Capture the cell that displays the provided text and extract its (X, Y) central coordinate. 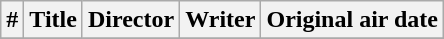
# (12, 20)
Title (54, 20)
Original air date (352, 20)
Writer (220, 20)
Director (130, 20)
